Return the (X, Y) coordinate for the center point of the cell that contains the specified text.  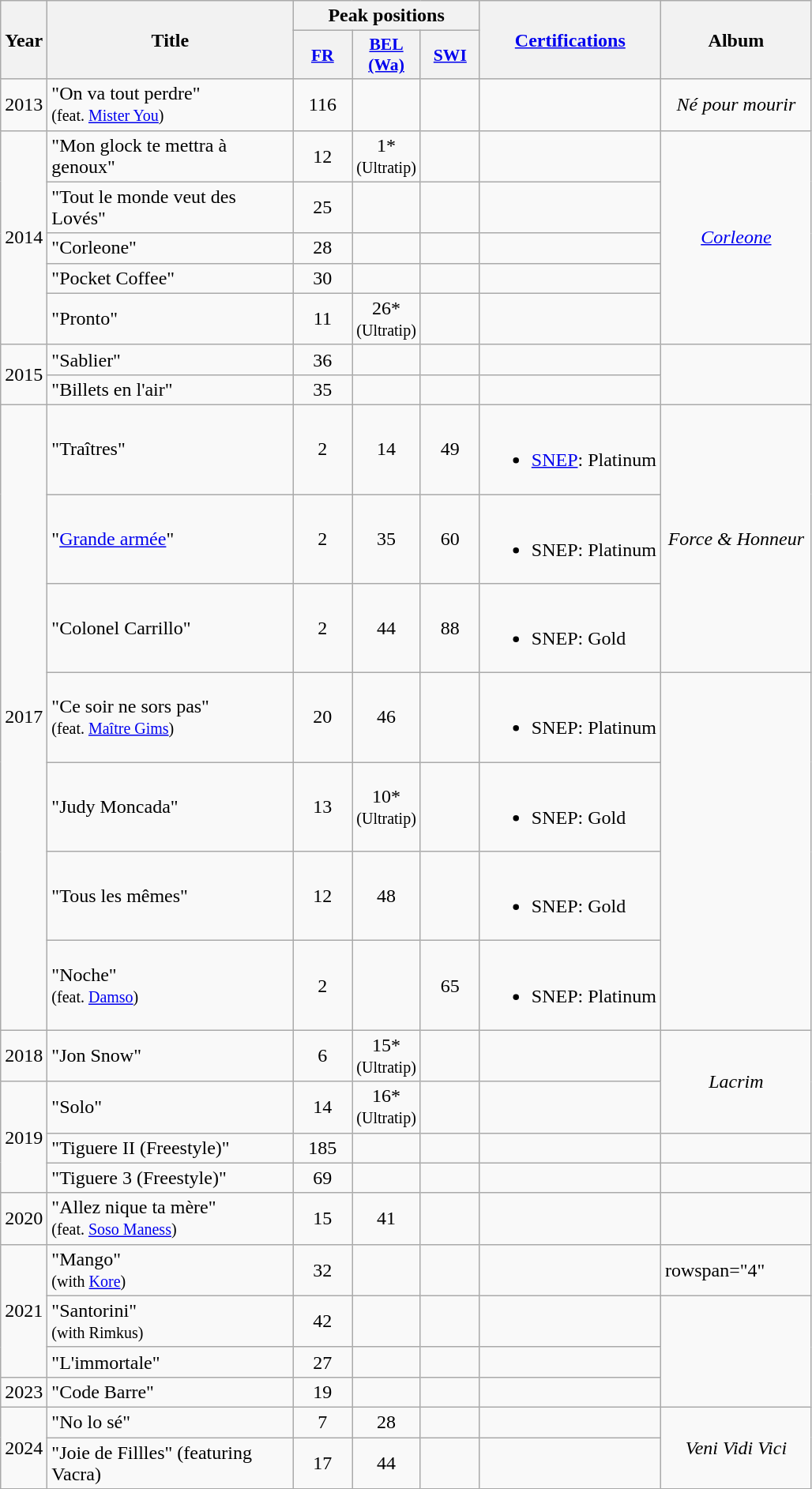
2019 (24, 1137)
15 (322, 1218)
"Pocket Coffee" (171, 278)
Certifications (570, 39)
2023 (24, 1392)
46 (387, 717)
60 (450, 539)
"Allez nique ta mère"(feat. Soso Maness) (171, 1218)
Corleone (736, 237)
"Tiguere 3 (Freestyle)" (171, 1178)
13 (322, 807)
25 (322, 207)
"Mon glock te mettra à genoux" (171, 156)
116 (322, 104)
"Corleone" (171, 248)
2017 (24, 717)
"Grande armée" (171, 539)
2015 (24, 374)
2020 (24, 1218)
48 (387, 896)
"Tout le monde veut des Lovés" (171, 207)
SWI (450, 55)
19 (322, 1392)
"On va tout perdre" (feat. Mister You) (171, 104)
17 (322, 1463)
"Mango"(with Kore) (171, 1270)
26*(Ultratip) (387, 319)
Peak positions (386, 16)
"Solo" (171, 1107)
16*(Ultratip) (387, 1107)
2018 (24, 1055)
1* (Ultratip) (387, 156)
185 (322, 1148)
"No lo sé" (171, 1422)
"Tous les mêmes" (171, 896)
Lacrim (736, 1081)
"Noche"(feat. Damso) (171, 986)
Title (171, 39)
"Judy Moncada" (171, 807)
"Joie de Fillles" (featuring Vacra) (171, 1463)
42 (322, 1321)
"Pronto" (171, 319)
7 (322, 1422)
88 (450, 629)
11 (322, 319)
65 (450, 986)
"Jon Snow" (171, 1055)
15*(Ultratip) (387, 1055)
"L'immortale" (171, 1362)
Veni Vidi Vici (736, 1447)
2013 (24, 104)
27 (322, 1362)
Né pour mourir (736, 104)
2024 (24, 1447)
2014 (24, 237)
"Santorini"(with Rimkus) (171, 1321)
20 (322, 717)
"Tiguere II (Freestyle)" (171, 1148)
30 (322, 278)
10*(Ultratip) (387, 807)
rowspan="4" (736, 1270)
"Traîtres" (171, 449)
"Colonel Carrillo" (171, 629)
32 (322, 1270)
41 (387, 1218)
69 (322, 1178)
36 (322, 359)
"Code Barre" (171, 1392)
BEL (Wa) (387, 55)
Album (736, 39)
"Ce soir ne sors pas"(feat. Maître Gims) (171, 717)
"Billets en l'air" (171, 389)
6 (322, 1055)
FR (322, 55)
Force & Honneur (736, 539)
"Sablier" (171, 359)
2021 (24, 1310)
Year (24, 39)
49 (450, 449)
